Provide the (x, y) coordinate of the cell's center where the given text is located.  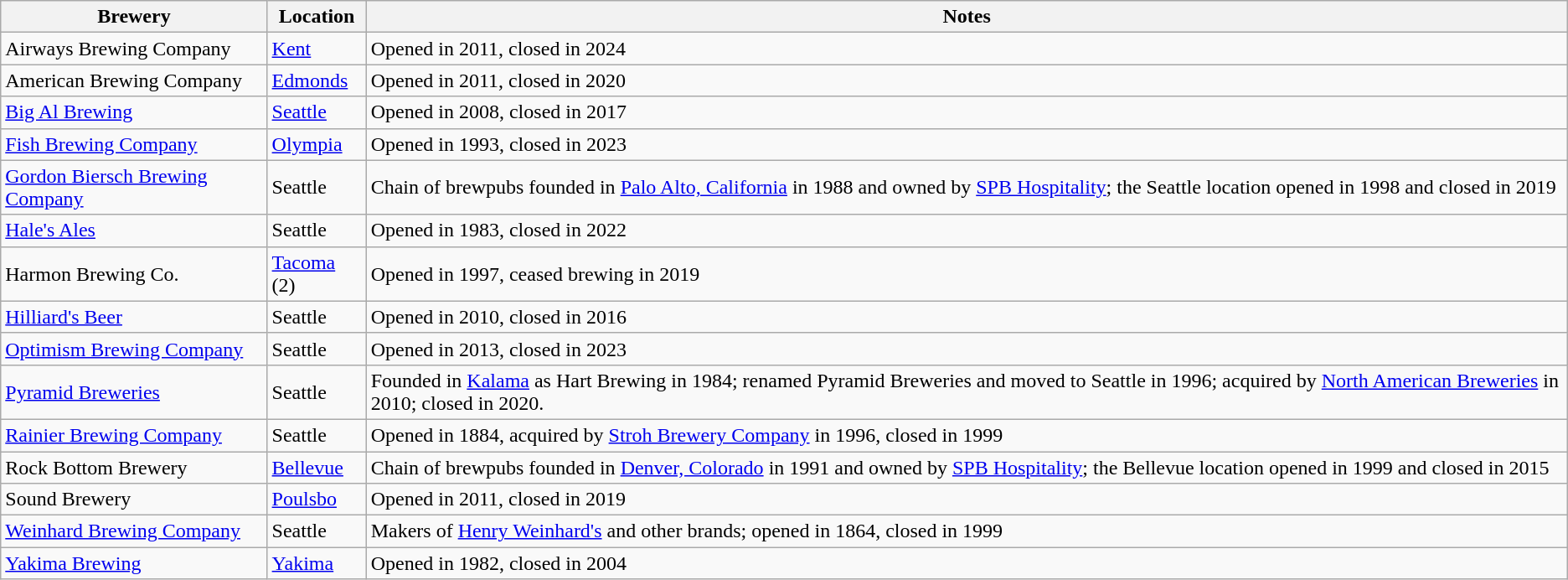
Opened in 2010, closed in 2016 (967, 317)
Optimism Brewing Company (134, 349)
Notes (967, 17)
Tacoma (2) (317, 273)
Hilliard's Beer (134, 317)
Opened in 2011, closed in 2024 (967, 49)
Sound Brewery (134, 500)
Bellevue (317, 467)
Opened in 2011, closed in 2020 (967, 80)
Pyramid Breweries (134, 392)
Kent (317, 49)
Poulsbo (317, 500)
Opened in 2013, closed in 2023 (967, 349)
Yakima Brewing (134, 563)
Harmon Brewing Co. (134, 273)
Airways Brewing Company (134, 49)
Rainier Brewing Company (134, 435)
Rock Bottom Brewery (134, 467)
Yakima (317, 563)
Brewery (134, 17)
Opened in 1993, closed in 2023 (967, 144)
Opened in 1982, closed in 2004 (967, 563)
Chain of brewpubs founded in Denver, Colorado in 1991 and owned by SPB Hospitality; the Bellevue location opened in 1999 and closed in 2015 (967, 467)
American Brewing Company (134, 80)
Opened in 1983, closed in 2022 (967, 230)
Location (317, 17)
Olympia (317, 144)
Chain of brewpubs founded in Palo Alto, California in 1988 and owned by SPB Hospitality; the Seattle location opened in 1998 and closed in 2019 (967, 188)
Gordon Biersch Brewing Company (134, 188)
Opened in 2011, closed in 2019 (967, 500)
Opened in 2008, closed in 2017 (967, 112)
Opened in 1997, ceased brewing in 2019 (967, 273)
Weinhard Brewing Company (134, 531)
Makers of Henry Weinhard's and other brands; opened in 1864, closed in 1999 (967, 531)
Hale's Ales (134, 230)
Edmonds (317, 80)
Big Al Brewing (134, 112)
Opened in 1884, acquired by Stroh Brewery Company in 1996, closed in 1999 (967, 435)
Fish Brewing Company (134, 144)
